Capture the cell that displays the provided text and extract its (X, Y) central coordinate. 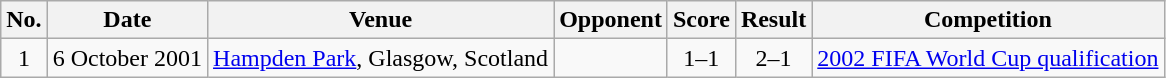
Opponent (611, 20)
Score (701, 20)
Venue (381, 20)
2002 FIFA World Cup qualification (988, 58)
Result (773, 20)
1–1 (701, 58)
Date (127, 20)
2–1 (773, 58)
6 October 2001 (127, 58)
Hampden Park, Glasgow, Scotland (381, 58)
1 (24, 58)
Competition (988, 20)
No. (24, 20)
